Find where the given text appears and provide that cell's center as (x, y) coordinate. 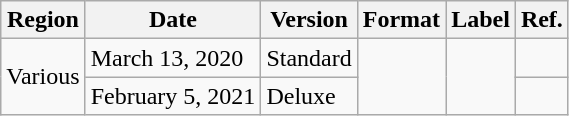
Format (401, 20)
March 13, 2020 (173, 58)
Ref. (542, 20)
February 5, 2021 (173, 96)
Region (43, 20)
Version (309, 20)
Deluxe (309, 96)
Date (173, 20)
Various (43, 77)
Label (481, 20)
Standard (309, 58)
